For the text-containing cell, return its midpoint in [x, y] coordinate format. 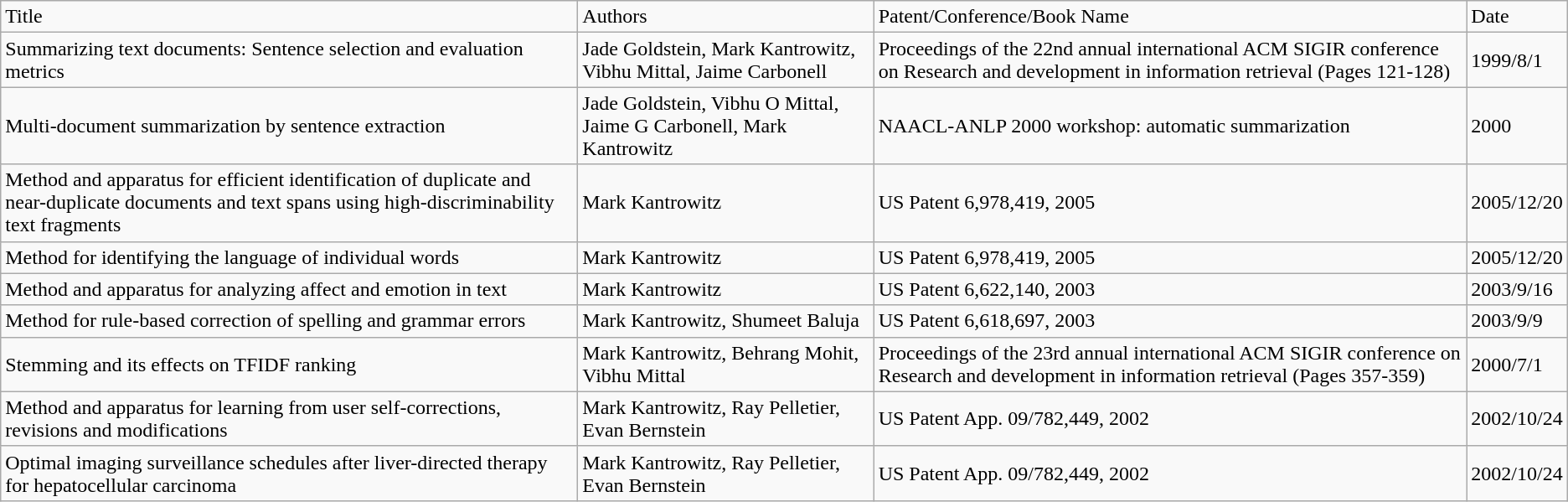
1999/8/1 [1517, 60]
Jade Goldstein, Mark Kantrowitz, Vibhu Mittal, Jaime Carbonell [725, 60]
Optimal imaging surveillance schedules after liver-directed therapy for hepatocellular carcinoma [290, 473]
2000 [1517, 126]
2003/9/9 [1517, 321]
Patent/Conference/Book Name [1170, 17]
Mark Kantrowitz, Behrang Mohit, Vibhu Mittal [725, 364]
Method and apparatus for efficient identification of duplicate and near-duplicate documents and text spans using high-discriminability text fragments [290, 203]
US Patent 6,618,697, 2003 [1170, 321]
Method and apparatus for analyzing affect and emotion in text [290, 289]
2003/9/16 [1517, 289]
Title [290, 17]
Multi-document summarization by sentence extraction [290, 126]
Stemming and its effects on TFIDF ranking [290, 364]
Jade Goldstein, Vibhu O Mittal, Jaime G Carbonell, Mark Kantrowitz [725, 126]
2000/7/1 [1517, 364]
US Patent 6,622,140, 2003 [1170, 289]
Date [1517, 17]
NAACL-ANLP 2000 workshop: automatic summarization [1170, 126]
Method for identifying the language of individual words [290, 257]
Summarizing text documents: Sentence selection and evaluation metrics [290, 60]
Authors [725, 17]
Proceedings of the 22nd annual international ACM SIGIR conference on Research and development in information retrieval (Pages 121-128) [1170, 60]
Proceedings of the 23rd annual international ACM SIGIR conference on Research and development in information retrieval (Pages 357-359) [1170, 364]
Method for rule-based correction of spelling and grammar errors [290, 321]
Mark Kantrowitz, Shumeet Baluja [725, 321]
Method and apparatus for learning from user self-corrections, revisions and modifications [290, 419]
